Identify which cell holds the provided text, then report its [X, Y] central coordinate. 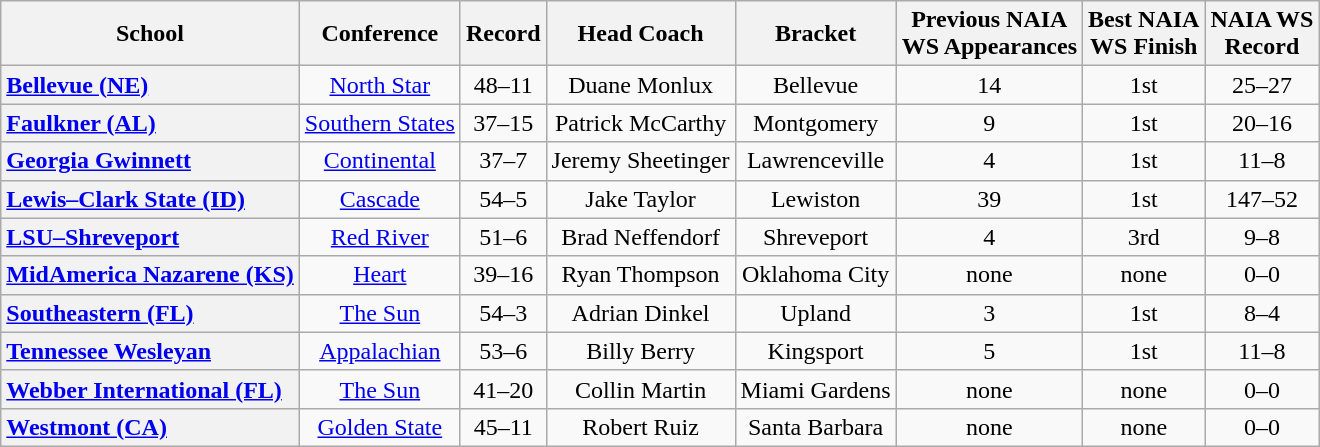
51–6 [503, 237]
9–8 [1262, 237]
54–3 [503, 313]
Westmont (CA) [150, 427]
39–16 [503, 275]
Brad Neffendorf [640, 237]
Conference [380, 34]
Best NAIAWS Finish [1144, 34]
Santa Barbara [816, 427]
Ryan Thompson [640, 275]
School [150, 34]
Jeremy Sheetinger [640, 161]
5 [989, 351]
Lewis–Clark State (ID) [150, 199]
9 [989, 123]
Lawrenceville [816, 161]
Southeastern (FL) [150, 313]
Robert Ruiz [640, 427]
53–6 [503, 351]
Shreveport [816, 237]
3 [989, 313]
Red River [380, 237]
37–15 [503, 123]
48–11 [503, 85]
LSU–Shreveport [150, 237]
Montgomery [816, 123]
Bracket [816, 34]
45–11 [503, 427]
Oklahoma City [816, 275]
Billy Berry [640, 351]
Bellevue (NE) [150, 85]
Jake Taylor [640, 199]
41–20 [503, 389]
Southern States [380, 123]
Faulkner (AL) [150, 123]
Miami Gardens [816, 389]
Lewiston [816, 199]
MidAmerica Nazarene (KS) [150, 275]
147–52 [1262, 199]
Adrian Dinkel [640, 313]
Tennessee Wesleyan [150, 351]
8–4 [1262, 313]
37–7 [503, 161]
Appalachian [380, 351]
Golden State [380, 427]
3rd [1144, 237]
Cascade [380, 199]
Georgia Gwinnett [150, 161]
14 [989, 85]
Duane Monlux [640, 85]
Bellevue [816, 85]
25–27 [1262, 85]
54–5 [503, 199]
Head Coach [640, 34]
Heart [380, 275]
Record [503, 34]
39 [989, 199]
Webber International (FL) [150, 389]
Continental [380, 161]
Kingsport [816, 351]
NAIA WSRecord [1262, 34]
Collin Martin [640, 389]
Previous NAIAWS Appearances [989, 34]
Upland [816, 313]
North Star [380, 85]
20–16 [1262, 123]
Patrick McCarthy [640, 123]
